Scan for the cell matching the given text and deliver its [X, Y] coordinate at center. 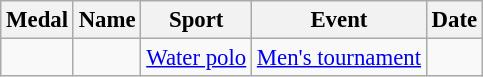
Name [107, 20]
Event [340, 20]
Date [454, 20]
Sport [196, 20]
Water polo [196, 58]
Medal [38, 20]
Men's tournament [340, 58]
